Find where the given text appears and provide that cell's center as (X, Y) coordinate. 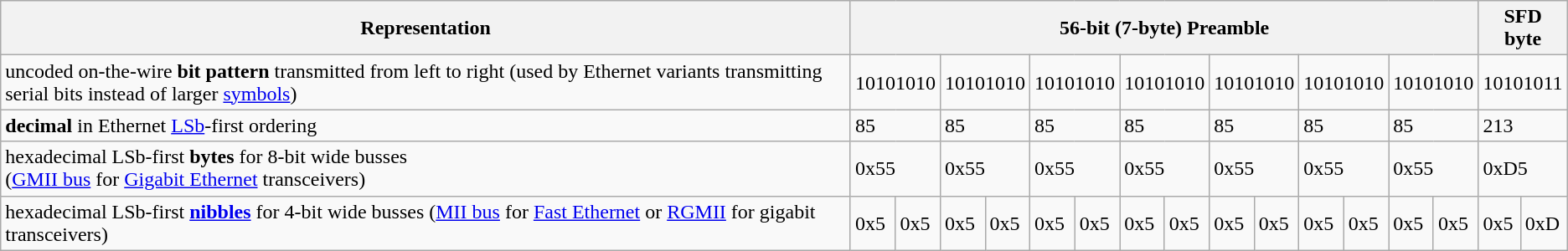
0xD5 (1523, 169)
10101011 (1523, 82)
56-bit (7-byte) Preamble (1164, 28)
hexadecimal LSb-first nibbles for 4-bit wide busses (MII bus for Fast Ethernet or RGMII for gigabit transceivers) (426, 223)
213 (1523, 125)
SFD byte (1523, 28)
Representation (426, 28)
decimal in Ethernet LSb-first ordering (426, 125)
uncoded on-the-wire bit pattern transmitted from left to right (used by Ethernet variants transmitting serial bits instead of larger symbols) (426, 82)
hexadecimal LSb-first bytes for 8-bit wide busses(GMII bus for Gigabit Ethernet transceivers) (426, 169)
0xD (1544, 223)
